Output the [x, y] coordinate of the center of the cell containing the given text.  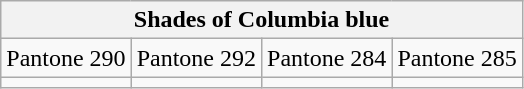
Pantone 285 [457, 58]
Shades of Columbia blue [262, 20]
Pantone 292 [196, 58]
Pantone 290 [66, 58]
Pantone 284 [327, 58]
